Find where the given text appears and provide that cell's center as (X, Y) coordinate. 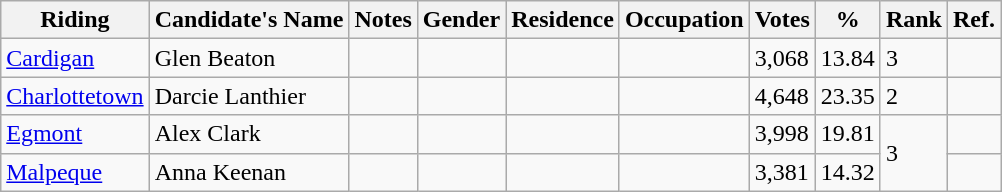
Charlottetown (75, 96)
Darcie Lanthier (249, 96)
19.81 (848, 134)
Anna Keenan (249, 172)
4,648 (782, 96)
3,998 (782, 134)
Occupation (684, 20)
14.32 (848, 172)
Votes (782, 20)
Rank (914, 20)
% (848, 20)
3,381 (782, 172)
Egmont (75, 134)
Candidate's Name (249, 20)
Residence (563, 20)
Cardigan (75, 58)
Glen Beaton (249, 58)
Notes (383, 20)
Gender (461, 20)
2 (914, 96)
Alex Clark (249, 134)
Riding (75, 20)
3,068 (782, 58)
13.84 (848, 58)
23.35 (848, 96)
Malpeque (75, 172)
Ref. (974, 20)
